Return the (x, y) coordinate for the center point of the cell that contains the specified text.  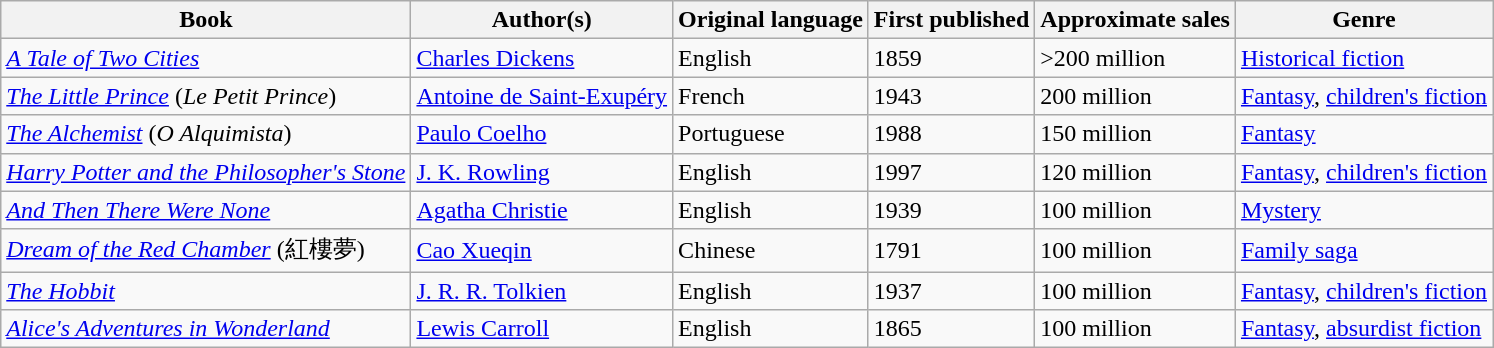
The Little Prince (Le Petit Prince) (206, 96)
1791 (951, 250)
Paulo Coelho (542, 134)
Chinese (771, 250)
Alice's Adventures in Wonderland (206, 329)
A Tale of Two Cities (206, 58)
Agatha Christie (542, 210)
Antoine de Saint-Exupéry (542, 96)
Family saga (1364, 250)
The Alchemist (O Alquimista) (206, 134)
Fantasy, absurdist fiction (1364, 329)
French (771, 96)
And Then There Were None (206, 210)
1939 (951, 210)
Approximate sales (1136, 20)
Portuguese (771, 134)
J. K. Rowling (542, 172)
Mystery (1364, 210)
1859 (951, 58)
1943 (951, 96)
Lewis Carroll (542, 329)
1865 (951, 329)
150 million (1136, 134)
120 million (1136, 172)
1997 (951, 172)
Cao Xueqin (542, 250)
Genre (1364, 20)
Harry Potter and the Philosopher's Stone (206, 172)
1937 (951, 291)
Original language (771, 20)
First published (951, 20)
200 million (1136, 96)
J. R. R. Tolkien (542, 291)
The Hobbit (206, 291)
Fantasy (1364, 134)
Book (206, 20)
>200 million (1136, 58)
Author(s) (542, 20)
1988 (951, 134)
Dream of the Red Chamber (紅樓夢) (206, 250)
Historical fiction (1364, 58)
Charles Dickens (542, 58)
